Determine the (X, Y) coordinate at the center of the cell enclosing the given text.  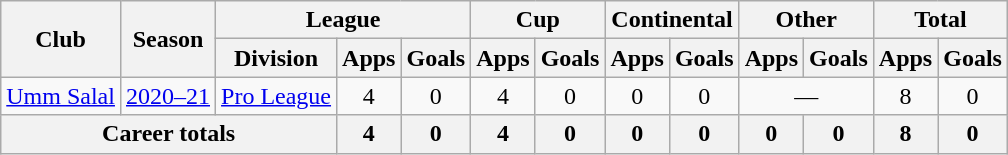
Club (61, 39)
Total (940, 20)
2020–21 (168, 96)
League (344, 20)
Pro League (276, 96)
Division (276, 58)
Continental (672, 20)
Cup (538, 20)
— (806, 96)
Other (806, 20)
Career totals (169, 134)
Umm Salal (61, 96)
Season (168, 39)
